For the text-containing cell, return its midpoint in (X, Y) coordinate format. 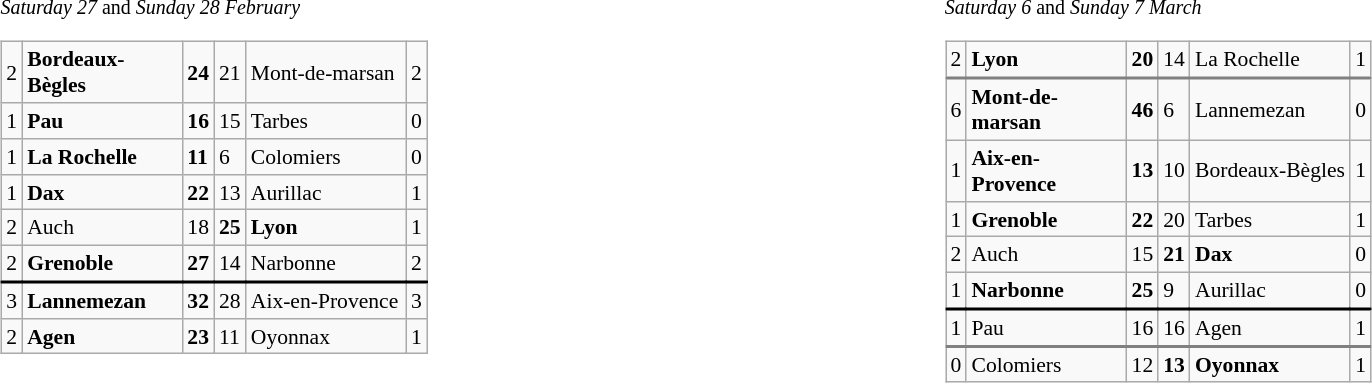
32 (198, 300)
46 (1143, 109)
12 (1143, 364)
18 (198, 228)
23 (198, 336)
9 (1174, 290)
24 (198, 72)
28 (230, 300)
27 (198, 263)
10 (1174, 170)
